Return [x, y] of the center of cell containing provided text 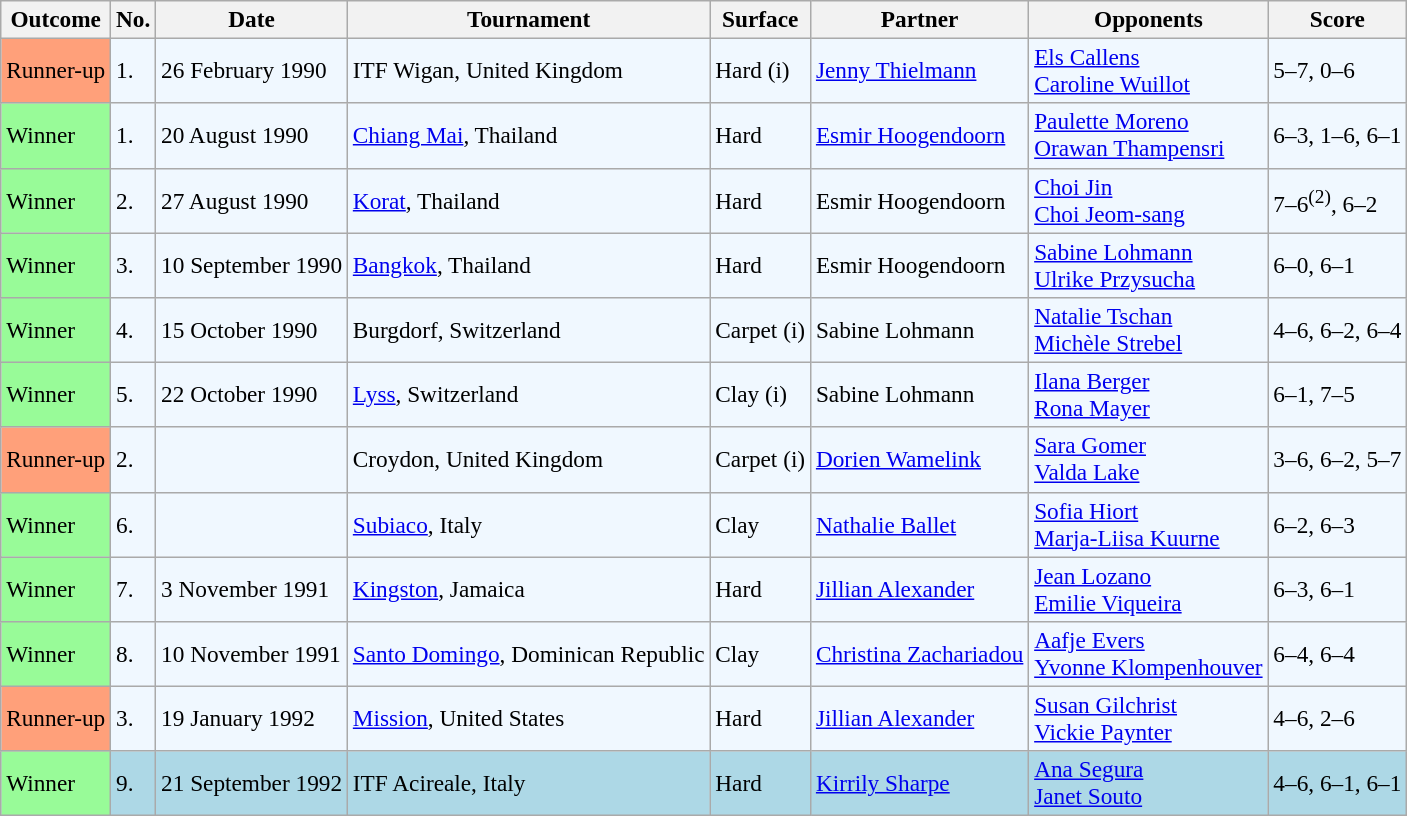
6–2, 6–3 [1338, 524]
Aafje Evers Yvonne Klompenhouver [1148, 654]
6–4, 6–4 [1338, 654]
Sofia Hiort Marja-Liisa Kuurne [1148, 524]
Clay (i) [760, 394]
Chiang Mai, Thailand [528, 136]
9. [134, 784]
Ana Segura Janet Souto [1148, 784]
ITF Wigan, United Kingdom [528, 70]
10 November 1991 [252, 654]
Sara Gomer Valda Lake [1148, 460]
ITF Acireale, Italy [528, 784]
21 September 1992 [252, 784]
27 August 1990 [252, 200]
Outcome [56, 19]
Lyss, Switzerland [528, 394]
Score [1338, 19]
6–3, 6–1 [1338, 588]
Tournament [528, 19]
19 January 1992 [252, 718]
Ilana Berger Rona Mayer [1148, 394]
3–6, 6–2, 5–7 [1338, 460]
Opponents [1148, 19]
Burgdorf, Switzerland [528, 330]
Jean Lozano Emilie Viqueira [1148, 588]
6–0, 6–1 [1338, 264]
4–6, 6–2, 6–4 [1338, 330]
Korat, Thailand [528, 200]
6. [134, 524]
7–6(2), 6–2 [1338, 200]
Paulette Moreno Orawan Thampensri [1148, 136]
Kirrily Sharpe [920, 784]
20 August 1990 [252, 136]
Christina Zachariadou [920, 654]
Kingston, Jamaica [528, 588]
Natalie Tschan Michèle Strebel [1148, 330]
Date [252, 19]
10 September 1990 [252, 264]
Dorien Wamelink [920, 460]
Croydon, United Kingdom [528, 460]
Partner [920, 19]
Santo Domingo, Dominican Republic [528, 654]
7. [134, 588]
Subiaco, Italy [528, 524]
Hard (i) [760, 70]
22 October 1990 [252, 394]
Nathalie Ballet [920, 524]
No. [134, 19]
26 February 1990 [252, 70]
Mission, United States [528, 718]
Susan Gilchrist Vickie Paynter [1148, 718]
Surface [760, 19]
3 November 1991 [252, 588]
4. [134, 330]
Sabine Lohmann Ulrike Przysucha [1148, 264]
Els Callens Caroline Wuillot [1148, 70]
4–6, 6–1, 6–1 [1338, 784]
6–1, 7–5 [1338, 394]
5–7, 0–6 [1338, 70]
Choi Jin Choi Jeom-sang [1148, 200]
15 October 1990 [252, 330]
8. [134, 654]
Bangkok, Thailand [528, 264]
5. [134, 394]
Jenny Thielmann [920, 70]
6–3, 1–6, 6–1 [1338, 136]
4–6, 2–6 [1338, 718]
